Extract the (x, y) coordinate from the center of the cell holding the provided text.  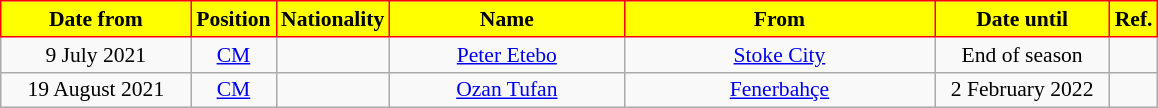
Name (506, 19)
Ref. (1134, 19)
Date from (96, 19)
Ozan Tufan (506, 90)
From (779, 19)
End of season (1022, 55)
Date until (1022, 19)
19 August 2021 (96, 90)
Fenerbahçe (779, 90)
9 July 2021 (96, 55)
Nationality (332, 19)
Peter Etebo (506, 55)
Stoke City (779, 55)
Position (234, 19)
2 February 2022 (1022, 90)
